Identify which cell holds the provided text, then report its [x, y] central coordinate. 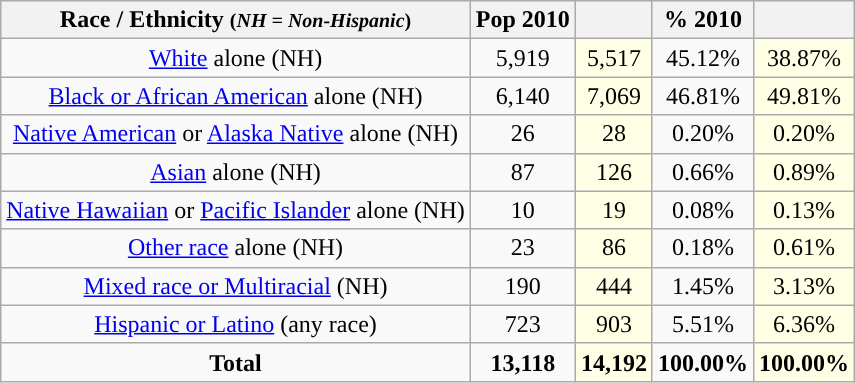
6.36% [804, 324]
Pop 2010 [522, 20]
13,118 [522, 362]
Asian alone (NH) [236, 172]
0.89% [804, 172]
Race / Ethnicity (NH = Non-Hispanic) [236, 20]
46.81% [702, 96]
3.13% [804, 286]
Native Hawaiian or Pacific Islander alone (NH) [236, 210]
38.87% [804, 58]
19 [614, 210]
903 [614, 324]
White alone (NH) [236, 58]
10 [522, 210]
45.12% [702, 58]
14,192 [614, 362]
Total [236, 362]
Native American or Alaska Native alone (NH) [236, 134]
1.45% [702, 286]
Black or African American alone (NH) [236, 96]
126 [614, 172]
0.61% [804, 248]
723 [522, 324]
% 2010 [702, 20]
5.51% [702, 324]
0.08% [702, 210]
26 [522, 134]
444 [614, 286]
7,069 [614, 96]
49.81% [804, 96]
Other race alone (NH) [236, 248]
0.66% [702, 172]
6,140 [522, 96]
Mixed race or Multiracial (NH) [236, 286]
0.13% [804, 210]
23 [522, 248]
87 [522, 172]
0.18% [702, 248]
Hispanic or Latino (any race) [236, 324]
5,919 [522, 58]
5,517 [614, 58]
86 [614, 248]
28 [614, 134]
190 [522, 286]
